Provide the [x, y] coordinate of the cell's center where the given text is located.  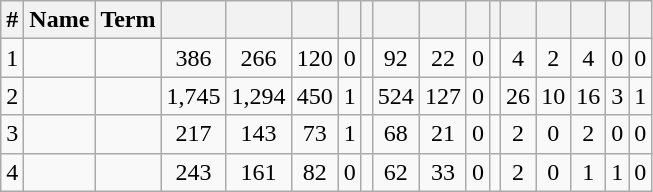
82 [314, 172]
16 [588, 96]
73 [314, 134]
524 [396, 96]
# [12, 20]
217 [194, 134]
1,745 [194, 96]
386 [194, 58]
62 [396, 172]
Term [128, 20]
Name [60, 20]
243 [194, 172]
127 [442, 96]
1,294 [258, 96]
161 [258, 172]
10 [554, 96]
266 [258, 58]
450 [314, 96]
26 [518, 96]
92 [396, 58]
21 [442, 134]
22 [442, 58]
120 [314, 58]
143 [258, 134]
68 [396, 134]
33 [442, 172]
